For the text-containing cell, return its midpoint in (X, Y) coordinate format. 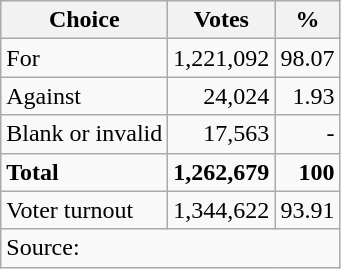
1,262,679 (222, 172)
Choice (84, 20)
Total (84, 172)
Source: (170, 248)
Votes (222, 20)
- (308, 134)
93.91 (308, 210)
% (308, 20)
1.93 (308, 96)
Blank or invalid (84, 134)
17,563 (222, 134)
98.07 (308, 58)
For (84, 58)
1,344,622 (222, 210)
Voter turnout (84, 210)
Against (84, 96)
100 (308, 172)
1,221,092 (222, 58)
24,024 (222, 96)
